Provide the (x, y) coordinate of the cell's center where the given text is located.  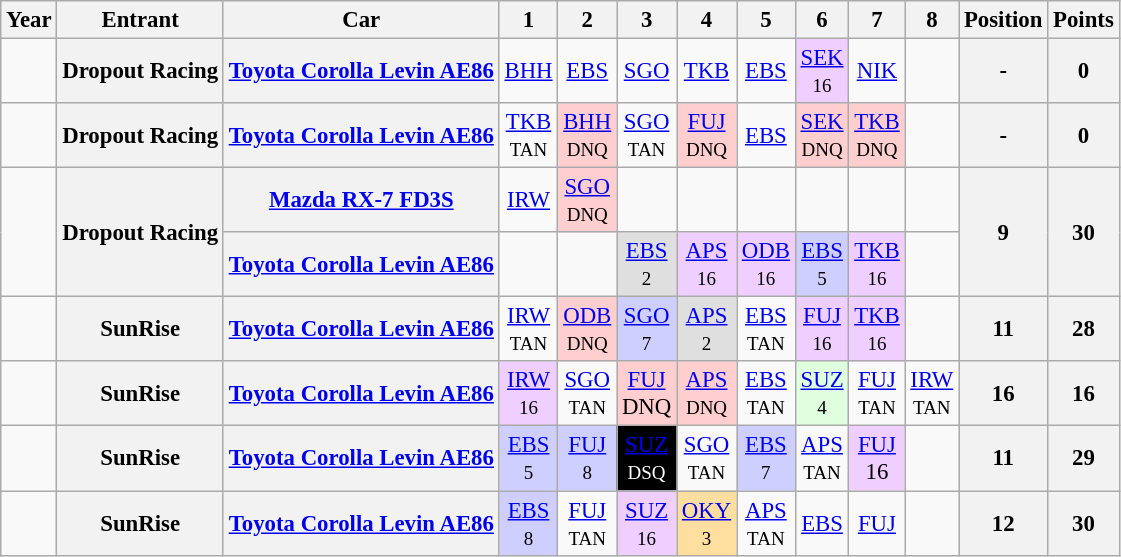
12 (1004, 524)
1 (528, 20)
ODB16 (766, 264)
4 (707, 20)
SEK16 (822, 72)
7 (877, 20)
IRW16 (528, 394)
SUZ16 (647, 524)
BHHDNQ (588, 136)
Entrant (140, 20)
6 (822, 20)
5 (766, 20)
Year (29, 20)
EBS7 (766, 458)
ODBDNQ (588, 330)
SUZ4 (822, 394)
TKB (707, 72)
BHH (528, 72)
OKY3 (707, 524)
Points (1084, 20)
8 (932, 20)
SUZDSQ (647, 458)
2 (588, 20)
Mazda RX-7 FD3S (361, 200)
9 (1004, 232)
SGO (647, 72)
29 (1084, 458)
IRW (528, 200)
TKBDNQ (877, 136)
FUJ (877, 524)
Car (361, 20)
TKBTAN (528, 136)
APS16 (707, 264)
Position (1004, 20)
EBS8 (528, 524)
SEKDNQ (822, 136)
APS2 (707, 330)
SGO7 (647, 330)
SGODNQ (588, 200)
APSDNQ (707, 394)
EBS2 (647, 264)
3 (647, 20)
NIK (877, 72)
28 (1084, 330)
FUJ8 (588, 458)
